For the text-containing cell, return its midpoint in [x, y] coordinate format. 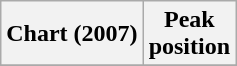
Peakposition [189, 34]
Chart (2007) [72, 34]
